Search for the cell housing the specified text and yield its (X, Y) center coordinate. 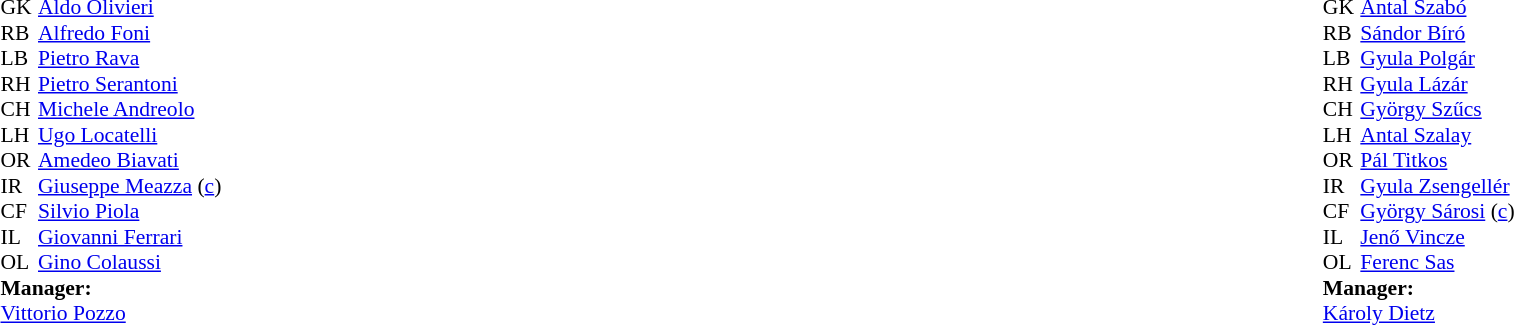
Pál Titkos (1437, 161)
Sándor Bíró (1437, 33)
Silvio Piola (130, 211)
Gyula Lázár (1437, 84)
György Sárosi (c) (1437, 211)
Gyula Polgár (1437, 59)
Ugo Locatelli (130, 135)
Michele Andreolo (130, 109)
Giovanni Ferrari (130, 237)
Giuseppe Meazza (c) (130, 186)
Alfredo Foni (130, 33)
Manager: (110, 288)
Antal Szalay (1437, 135)
Gino Colaussi (130, 263)
Pietro Serantoni (130, 84)
Gyula Zsengellér (1437, 186)
Amedeo Biavati (130, 161)
Ferenc Sas (1437, 263)
Jenő Vincze (1437, 237)
György Szűcs (1437, 109)
Pietro Rava (130, 59)
